Output the (x, y) coordinate of the center of the cell containing the given text.  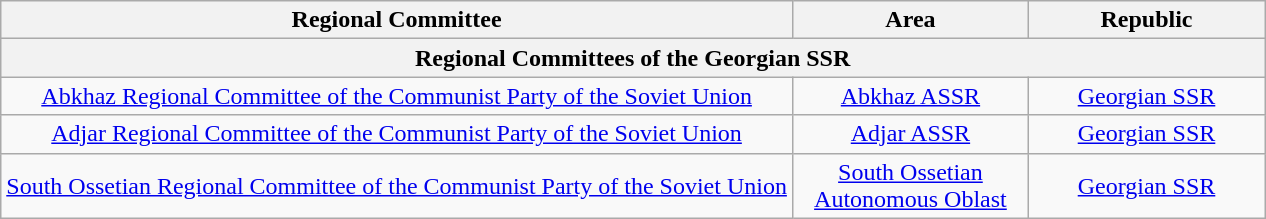
Adjar ASSR (910, 134)
Regional Committees of the Georgian SSR (633, 58)
Abkhaz Regional Committee of the Communist Party of the Soviet Union (397, 96)
Area (910, 20)
Abkhaz ASSR (910, 96)
South Ossetian Autonomous Oblast (910, 186)
South Ossetian Regional Committee of the Communist Party of the Soviet Union (397, 186)
Regional Committee (397, 20)
Republic (1146, 20)
Adjar Regional Committee of the Communist Party of the Soviet Union (397, 134)
